Find where the given text appears and provide that cell's center as (X, Y) coordinate. 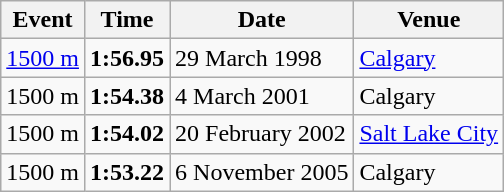
29 March 1998 (262, 58)
1:56.95 (126, 58)
20 February 2002 (262, 134)
Salt Lake City (429, 134)
Event (43, 20)
1:54.38 (126, 96)
4 March 2001 (262, 96)
Time (126, 20)
1:54.02 (126, 134)
Date (262, 20)
1:53.22 (126, 172)
6 November 2005 (262, 172)
Venue (429, 20)
